Detect which cell encompasses the target text, then output its [X, Y] center coordinate. 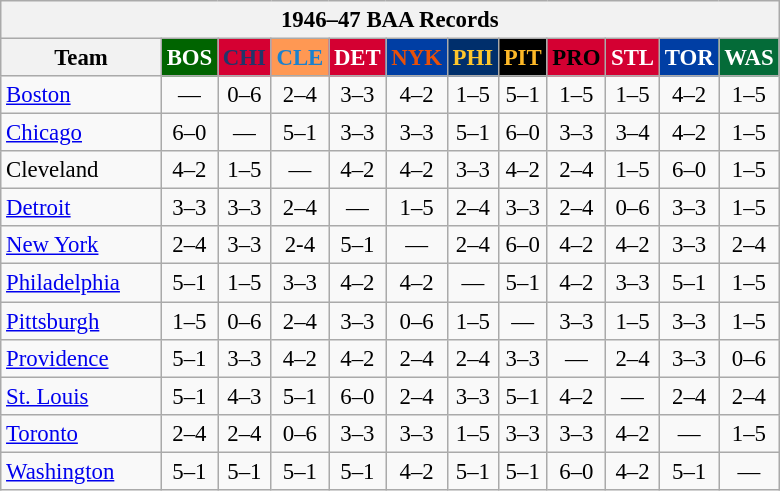
TOR [689, 58]
DET [358, 58]
Cleveland [82, 170]
STL [633, 58]
CLE [300, 58]
Detroit [82, 208]
Washington [82, 471]
Providence [82, 358]
Chicago [82, 133]
BOS [189, 58]
Team [82, 58]
Philadelphia [82, 283]
Pittsburgh [82, 321]
PRO [576, 58]
New York [82, 245]
PHI [472, 58]
WAS [749, 58]
3–4 [633, 133]
CHI [245, 58]
St. Louis [82, 396]
Boston [82, 95]
NYK [416, 58]
2-4 [300, 245]
Toronto [82, 433]
4–3 [245, 396]
1946–47 BAA Records [390, 20]
PIT [522, 58]
